Locate the cell with the specified text and output its (X, Y) center coordinate. 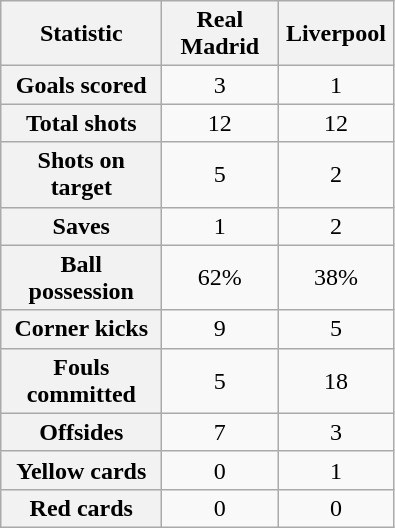
Red cards (82, 508)
Goals scored (82, 85)
Ball possession (82, 278)
18 (336, 380)
62% (220, 278)
Corner kicks (82, 329)
Offsides (82, 432)
38% (336, 278)
9 (220, 329)
Fouls committed (82, 380)
Liverpool (336, 34)
7 (220, 432)
Total shots (82, 123)
Real Madrid (220, 34)
Statistic (82, 34)
Shots on target (82, 174)
Yellow cards (82, 470)
Saves (82, 226)
